Determine the (X, Y) coordinate at the center of the cell enclosing the given text.  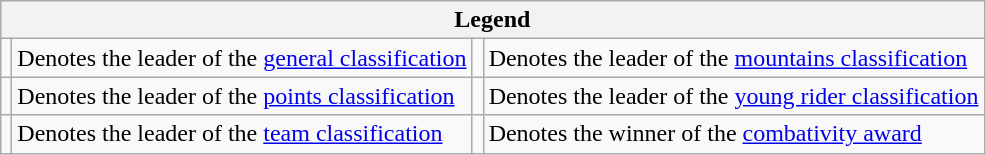
Denotes the leader of the mountains classification (734, 58)
Denotes the leader of the points classification (242, 96)
Denotes the leader of the young rider classification (734, 96)
Denotes the leader of the general classification (242, 58)
Denotes the winner of the combativity award (734, 134)
Denotes the leader of the team classification (242, 134)
Legend (492, 20)
